Pinpoint the cell where the given text exists, returning its (X, Y) midpoint coordinate. 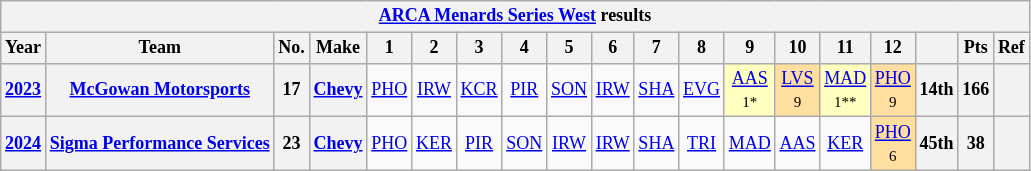
38 (976, 144)
45th (936, 144)
Ref (1012, 48)
2023 (24, 90)
Sigma Performance Services (160, 144)
10 (798, 48)
KCR (479, 90)
3 (479, 48)
23 (292, 144)
6 (612, 48)
EVG (702, 90)
2024 (24, 144)
11 (846, 48)
Team (160, 48)
ARCA Menards Series West results (515, 16)
166 (976, 90)
12 (892, 48)
14th (936, 90)
1 (390, 48)
5 (570, 48)
TRI (702, 144)
Year (24, 48)
PHO9 (892, 90)
AAS1* (750, 90)
McGowan Motorsports (160, 90)
8 (702, 48)
AAS (798, 144)
LVS9 (798, 90)
MAD1** (846, 90)
2 (434, 48)
9 (750, 48)
PHO6 (892, 144)
MAD (750, 144)
7 (656, 48)
No. (292, 48)
17 (292, 90)
Make (338, 48)
Pts (976, 48)
4 (524, 48)
